From the cell containing the given text, extract its center point as (x, y) coordinate. 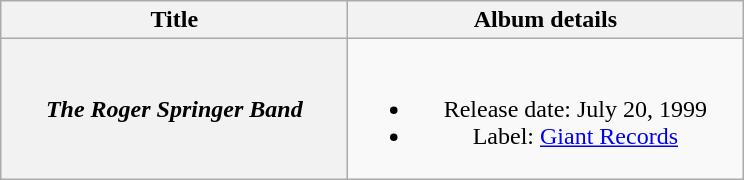
Title (174, 20)
The Roger Springer Band (174, 109)
Release date: July 20, 1999Label: Giant Records (546, 109)
Album details (546, 20)
